Provide the (X, Y) coordinate of the cell's center where the given text is located.  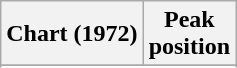
Peakposition (189, 34)
Chart (1972) (72, 34)
